Provide the (X, Y) coordinate of the cell's center where the given text is located.  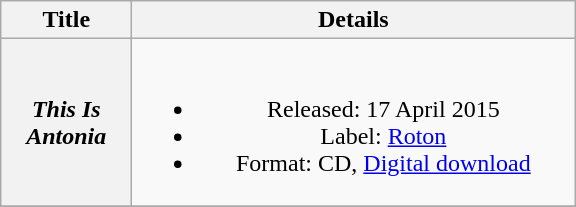
Details (354, 20)
Released: 17 April 2015Label: RotonFormat: CD, Digital download (354, 122)
This Is Antonia (66, 122)
Title (66, 20)
